Scan for the cell matching the given text and deliver its (X, Y) coordinate at center. 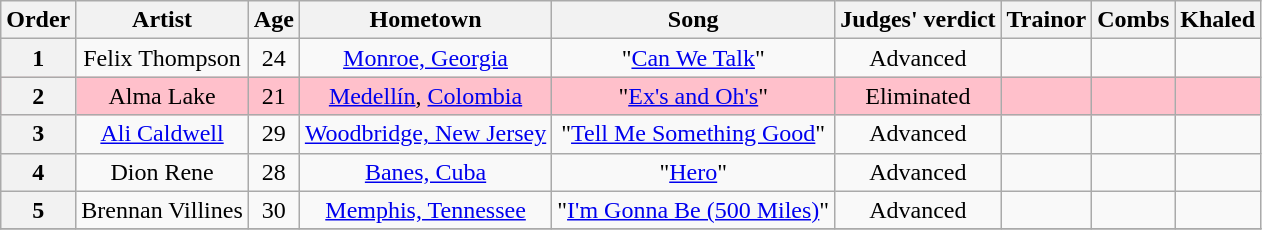
Banes, Cuba (425, 172)
"I'm Gonna Be (500 Miles)" (694, 210)
Order (38, 20)
"Can We Talk" (694, 58)
Judges' verdict (918, 20)
1 (38, 58)
29 (274, 134)
Brennan Villines (162, 210)
30 (274, 210)
Medellín, Colombia (425, 96)
Song (694, 20)
Alma Lake (162, 96)
Ali Caldwell (162, 134)
Age (274, 20)
28 (274, 172)
Monroe, Georgia (425, 58)
"Ex's and Oh's" (694, 96)
Dion Rene (162, 172)
Artist (162, 20)
Trainor (1046, 20)
Memphis, Tennessee (425, 210)
Eliminated (918, 96)
3 (38, 134)
Combs (1134, 20)
"Tell Me Something Good" (694, 134)
Felix Thompson (162, 58)
Hometown (425, 20)
2 (38, 96)
"Hero" (694, 172)
Woodbridge, New Jersey (425, 134)
24 (274, 58)
4 (38, 172)
5 (38, 210)
Khaled (1218, 20)
21 (274, 96)
